Pinpoint the cell where the given text exists, returning its (X, Y) midpoint coordinate. 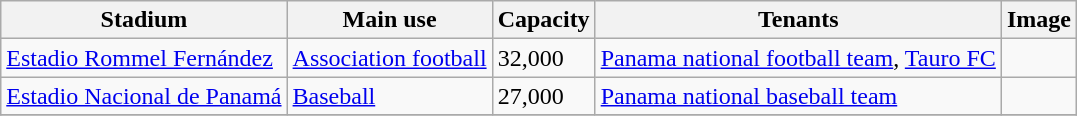
Baseball (390, 96)
Panama national football team, Tauro FC (798, 58)
Stadium (144, 20)
Estadio Nacional de Panamá (144, 96)
27,000 (544, 96)
Main use (390, 20)
Panama national baseball team (798, 96)
Image (1038, 20)
Tenants (798, 20)
Estadio Rommel Fernández (144, 58)
32,000 (544, 58)
Capacity (544, 20)
Association football (390, 58)
